Locate the cell with the specified text and output its (X, Y) center coordinate. 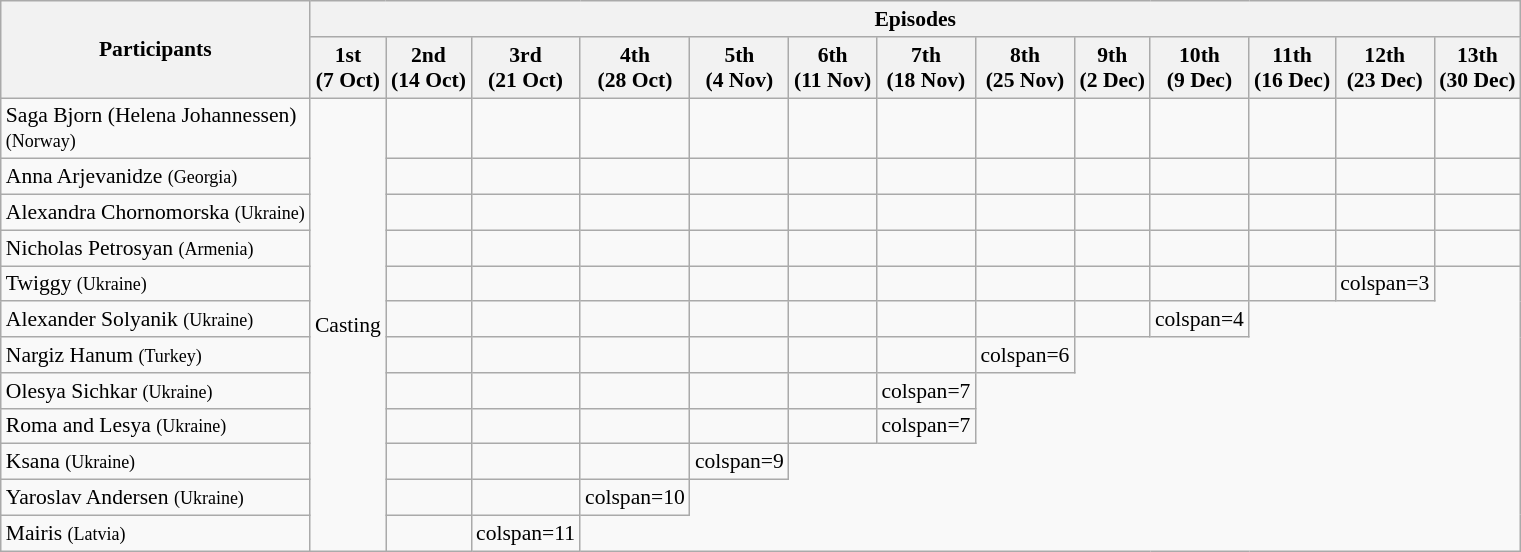
11th(16 Dec) (1292, 68)
7th(18 Nov) (926, 68)
9th(2 Dec) (1112, 68)
colspan=3 (1384, 284)
Olesya Sichkar (Ukraine) (156, 391)
Casting (348, 324)
Anna Arjevanidze (Georgia) (156, 177)
colspan=4 (1200, 320)
6th(11 Nov) (832, 68)
1st(7 Oct) (348, 68)
5th(4 Nov) (740, 68)
Saga Bjorn (Helena Johannessen)(Norway) (156, 128)
Roma and Lesya (Ukraine) (156, 426)
colspan=11 (526, 533)
Nicholas Petrosyan (Armenia) (156, 248)
colspan=6 (1024, 355)
10th(9 Dec) (1200, 68)
3rd(21 Oct) (526, 68)
13th(30 Dec) (1477, 68)
12th(23 Dec) (1384, 68)
Mairis (Latvia) (156, 533)
Alexander Solyanik (Ukraine) (156, 320)
colspan=9 (740, 462)
Twiggy (Ukraine) (156, 284)
Nargiz Hanum (Turkey) (156, 355)
Ksana (Ukraine) (156, 462)
Alexandra Chornomorska (Ukraine) (156, 213)
Participants (156, 50)
Yaroslav Andersen (Ukraine) (156, 498)
4th(28 Oct) (635, 68)
2nd(14 Oct) (428, 68)
Episodes (916, 19)
colspan=10 (635, 498)
8th(25 Nov) (1024, 68)
